Pinpoint the cell where the given text exists, returning its [x, y] midpoint coordinate. 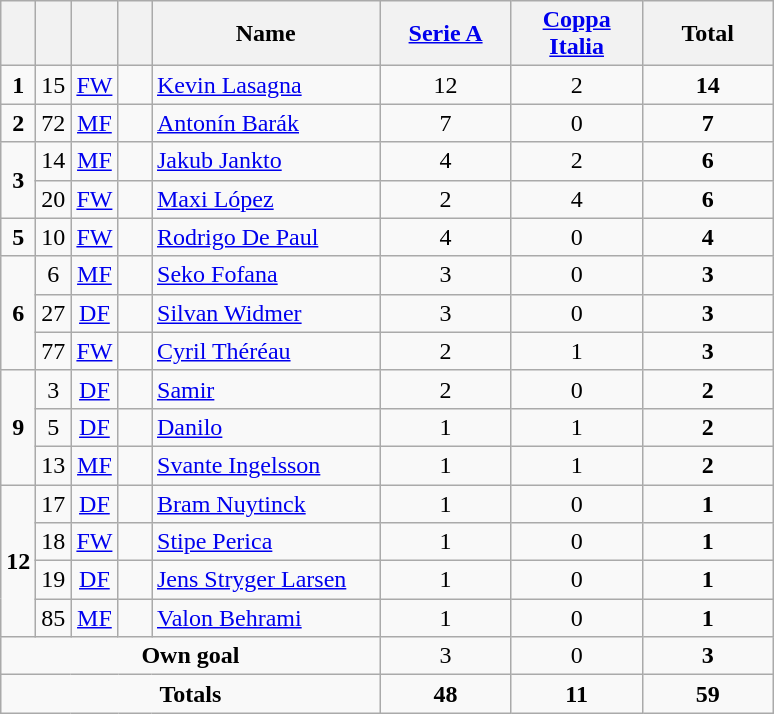
Total [708, 34]
Maxi López [266, 199]
10 [54, 237]
Serie A [446, 34]
Jens Stryger Larsen [266, 580]
Cyril Théréau [266, 351]
15 [54, 85]
19 [54, 580]
Own goal [190, 656]
Danilo [266, 427]
20 [54, 199]
Svante Ingelsson [266, 465]
Jakub Jankto [266, 161]
Coppa Italia [576, 34]
72 [54, 123]
9 [18, 427]
Bram Nuytinck [266, 503]
Stipe Perica [266, 542]
Rodrigo De Paul [266, 237]
Antonín Barák [266, 123]
48 [446, 694]
Valon Behrami [266, 618]
Silvan Widmer [266, 313]
18 [54, 542]
11 [576, 694]
85 [54, 618]
Samir [266, 389]
59 [708, 694]
Kevin Lasagna [266, 85]
77 [54, 351]
Name [266, 34]
Totals [190, 694]
13 [54, 465]
Seko Fofana [266, 275]
27 [54, 313]
17 [54, 503]
